Return (X, Y) of the center of cell containing provided text 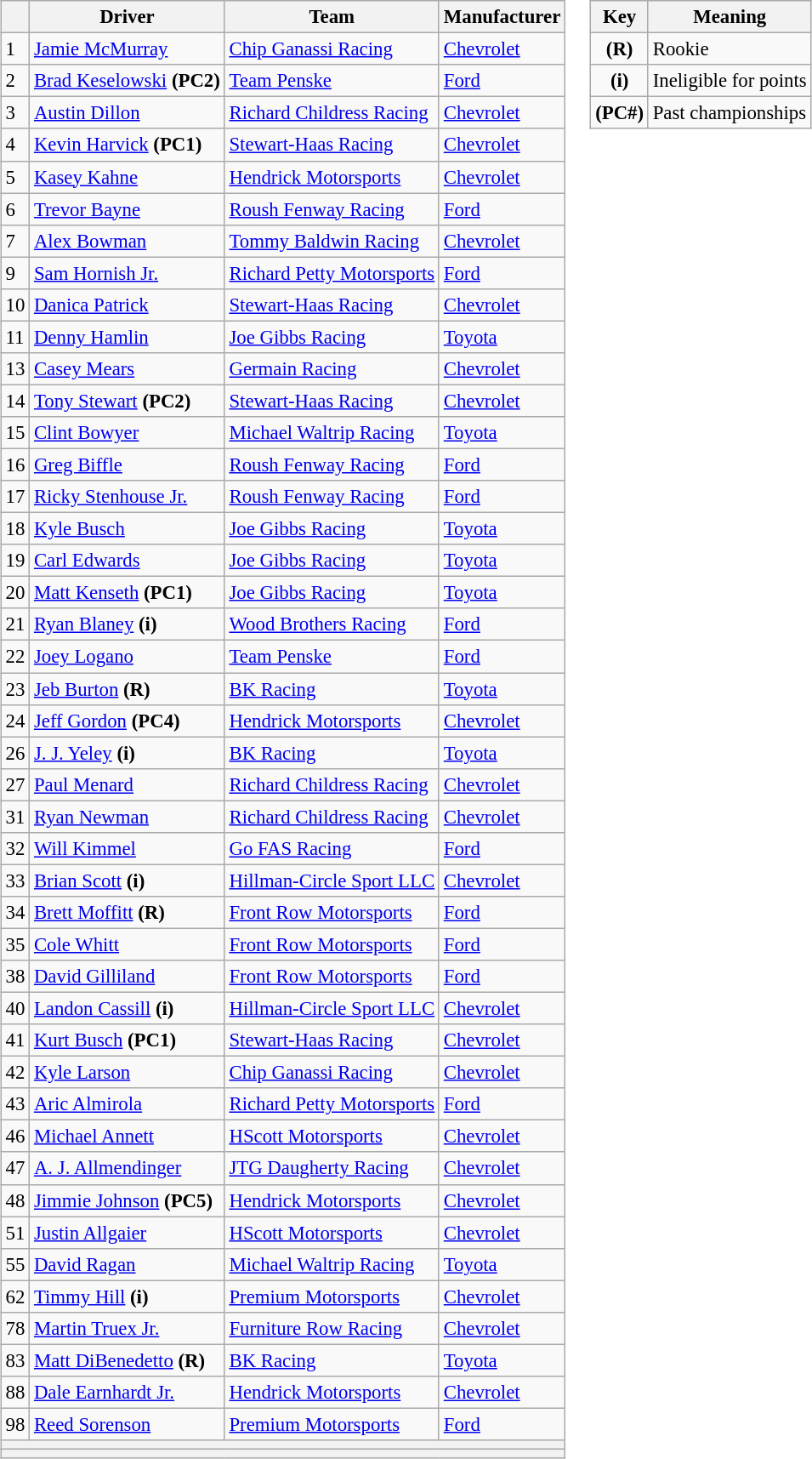
13 (15, 369)
Greg Biffle (128, 464)
7 (15, 241)
88 (15, 1393)
Meaning (730, 17)
51 (15, 1233)
1 (15, 49)
Kyle Busch (128, 529)
21 (15, 624)
Kevin Harvick (PC1) (128, 145)
Ryan Newman (128, 817)
Justin Allgaier (128, 1233)
18 (15, 529)
Dale Earnhardt Jr. (128, 1393)
Jeb Burton (R) (128, 688)
Sam Hornish Jr. (128, 273)
Past championships (730, 113)
Michael Annett (128, 1137)
A. J. Allmendinger (128, 1168)
Tony Stewart (PC2) (128, 401)
43 (15, 1104)
62 (15, 1297)
78 (15, 1328)
Will Kimmel (128, 848)
J. J. Yeley (i) (128, 753)
11 (15, 337)
Key (620, 17)
Austin Dillon (128, 113)
Martin Truex Jr. (128, 1328)
Brad Keselowski (PC2) (128, 81)
40 (15, 1008)
83 (15, 1360)
Jimmie Johnson (PC5) (128, 1200)
Brett Moffitt (R) (128, 913)
David Gilliland (128, 977)
15 (15, 433)
31 (15, 817)
98 (15, 1424)
JTG Daugherty Racing (332, 1168)
47 (15, 1168)
Kyle Larson (128, 1073)
Joey Logano (128, 657)
9 (15, 273)
10 (15, 305)
2 (15, 81)
Carl Edwards (128, 561)
16 (15, 464)
Manufacturer (502, 17)
34 (15, 913)
Kasey Kahne (128, 177)
Rookie (730, 49)
Jamie McMurray (128, 49)
Furniture Row Racing (332, 1328)
5 (15, 177)
17 (15, 497)
Tommy Baldwin Racing (332, 241)
19 (15, 561)
23 (15, 688)
Trevor Bayne (128, 209)
20 (15, 593)
Driver (128, 17)
42 (15, 1073)
Go FAS Racing (332, 848)
Kurt Busch (PC1) (128, 1040)
14 (15, 401)
46 (15, 1137)
Paul Menard (128, 784)
(R) (620, 49)
55 (15, 1264)
(i) (620, 81)
35 (15, 944)
Timmy Hill (i) (128, 1297)
24 (15, 721)
38 (15, 977)
Denny Hamlin (128, 337)
22 (15, 657)
David Ragan (128, 1264)
4 (15, 145)
Ineligible for points (730, 81)
Landon Cassill (i) (128, 1008)
(PC#) (620, 113)
Team (332, 17)
Brian Scott (i) (128, 881)
48 (15, 1200)
Casey Mears (128, 369)
Matt Kenseth (PC1) (128, 593)
Ricky Stenhouse Jr. (128, 497)
Matt DiBenedetto (R) (128, 1360)
3 (15, 113)
Aric Almirola (128, 1104)
6 (15, 209)
27 (15, 784)
41 (15, 1040)
Reed Sorenson (128, 1424)
Ryan Blaney (i) (128, 624)
Wood Brothers Racing (332, 624)
Clint Bowyer (128, 433)
Cole Whitt (128, 944)
26 (15, 753)
Alex Bowman (128, 241)
Jeff Gordon (PC4) (128, 721)
32 (15, 848)
Germain Racing (332, 369)
33 (15, 881)
Danica Patrick (128, 305)
